For the text-containing cell, return its midpoint in (X, Y) coordinate format. 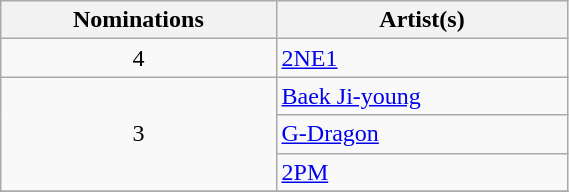
Nominations (138, 20)
2NE1 (422, 58)
Baek Ji-young (422, 96)
G-Dragon (422, 134)
2PM (422, 172)
3 (138, 134)
Artist(s) (422, 20)
4 (138, 58)
